Return the (x, y) coordinate for the center point of the cell that contains the specified text.  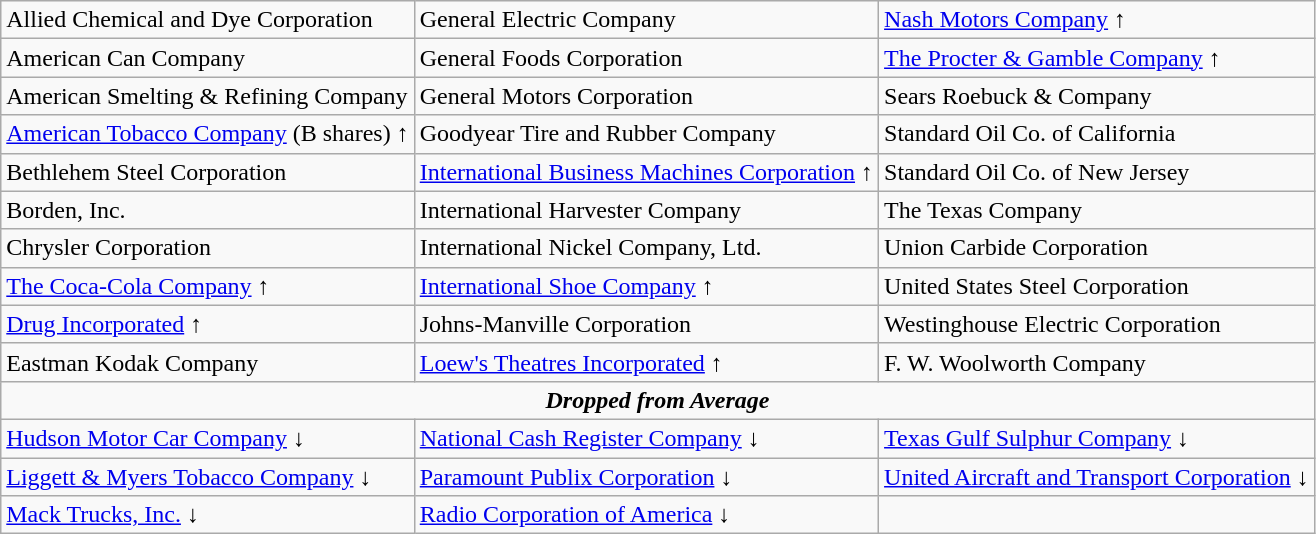
Radio Corporation of America ↓ (646, 515)
Eastman Kodak Company (208, 362)
Paramount Publix Corporation ↓ (646, 477)
The Texas Company (1097, 210)
Chrysler Corporation (208, 248)
General Motors Corporation (646, 96)
Standard Oil Co. of California (1097, 134)
International Shoe Company ↑ (646, 286)
Allied Chemical and Dye Corporation (208, 20)
International Business Machines Corporation ↑ (646, 172)
International Nickel Company, Ltd. (646, 248)
Loew's Theatres Incorporated ↑ (646, 362)
Johns-Manville Corporation (646, 324)
United States Steel Corporation (1097, 286)
Union Carbide Corporation (1097, 248)
General Foods Corporation (646, 58)
American Can Company (208, 58)
The Coca-Cola Company ↑ (208, 286)
Goodyear Tire and Rubber Company (646, 134)
Borden, Inc. (208, 210)
Hudson Motor Car Company ↓ (208, 438)
Texas Gulf Sulphur Company ↓ (1097, 438)
International Harvester Company (646, 210)
Drug Incorporated ↑ (208, 324)
American Tobacco Company (B shares) ↑ (208, 134)
Dropped from Average (658, 400)
National Cash Register Company ↓ (646, 438)
Standard Oil Co. of New Jersey (1097, 172)
The Procter & Gamble Company ↑ (1097, 58)
Liggett & Myers Tobacco Company ↓ (208, 477)
Bethlehem Steel Corporation (208, 172)
Westinghouse Electric Corporation (1097, 324)
American Smelting & Refining Company (208, 96)
Nash Motors Company ↑ (1097, 20)
Mack Trucks, Inc. ↓ (208, 515)
Sears Roebuck & Company (1097, 96)
United Aircraft and Transport Corporation ↓ (1097, 477)
F. W. Woolworth Company (1097, 362)
General Electric Company (646, 20)
